Return the (x, y) coordinate for the center point of the cell that contains the specified text.  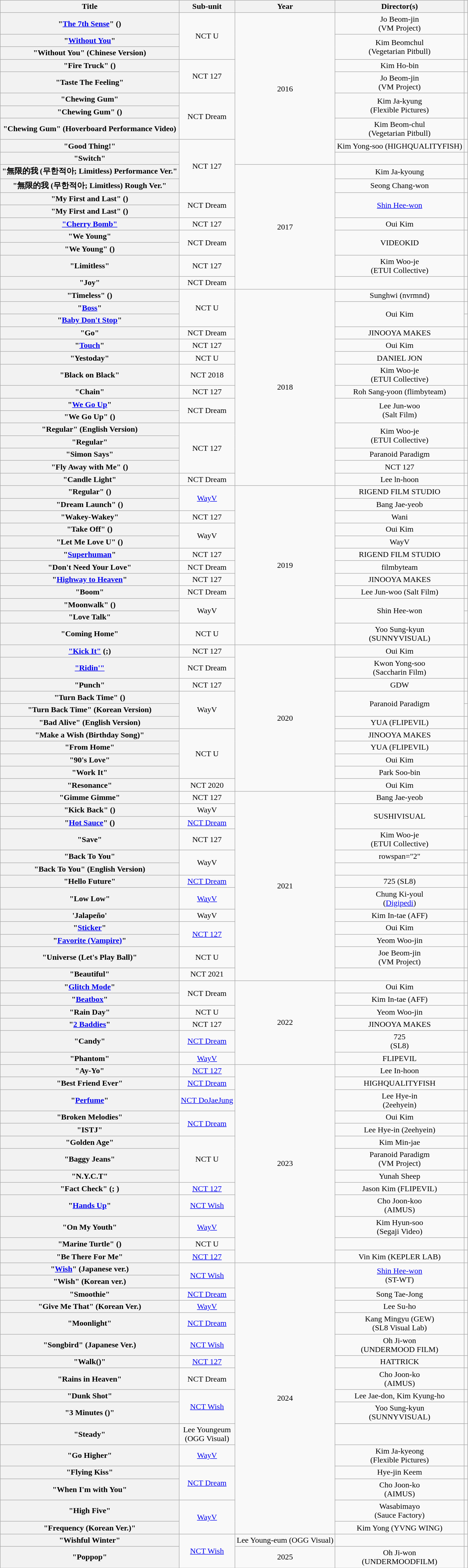
"Fly Away with Me" () (90, 467)
"Phantom" (90, 1058)
"Golden Age" (90, 1142)
HATTRICK (400, 1362)
NCT 2021 (207, 974)
'Jalapeño' (90, 915)
Kim Ho-bin (400, 65)
Cho Joon-koo(AIMUS) (400, 1205)
"We Go Up" () (90, 417)
Lee Hye-in(2eehyein) (400, 1100)
"Kick Back" () (90, 810)
"2 Baddies" (90, 1024)
"Rains in Heaven" (90, 1379)
NCT DoJaeJung (207, 1100)
"無限的我 (무한적아; Limitless) Performance Ver." (90, 172)
"Touch" (90, 345)
"Beatbox" (90, 999)
NCT 2018 (207, 375)
Title (90, 7)
"Let Me Love U" () (90, 542)
"Walk()" (90, 1362)
"Poppop" (90, 1557)
"Chain" (90, 392)
"Make a Wish (Birthday Song)" (90, 735)
"Good Thing!" (90, 146)
2021 (285, 886)
Oh Ji-won(UNDERMOOD FILM) (400, 1345)
Roh Sang-yoon (flimbyteam) (400, 392)
"Taste The Feeling" (90, 82)
Wani (400, 517)
Chung Ki-youl(Digipedi) (400, 898)
"Wish" (Japanese ver.) (90, 1269)
"Kick It" (;) (90, 651)
Song Tae-Jong (400, 1294)
2023 (285, 1164)
"Chewing Gum" (Hoverboard Performance Video) (90, 129)
Lee Hye-in (2eehyein) (400, 1130)
Kim Yong-soo (HIGHQUALITYFISH) (400, 146)
"Hello Future" (90, 881)
"When I'm with You" (90, 1489)
"Hands Up" (90, 1205)
"Broken Melodies" (90, 1117)
"Dream Launch" () (90, 504)
Lee Su-ho (400, 1307)
"Don't Need Your Love" (90, 567)
"無限的我 (무한적아; Limitless) Rough Ver." (90, 185)
"Marine Turtle" () (90, 1244)
725 (SL8) (400, 881)
"We Young" () (90, 249)
2017 (285, 227)
Lee In-hoon (400, 1071)
"Be There For Me" (90, 1256)
"Timeless" () (90, 295)
"Flying Kiss" (90, 1472)
"Frequency (Korean Ver.)" (90, 1528)
"Wakey-Wakey" (90, 517)
Jason Kim (FLIPEVIL) (400, 1189)
"Boom" (90, 592)
"Go" (90, 333)
"Baggy Jeans" (90, 1159)
2019 (285, 565)
"Give Me That" (Korean Ver.) (90, 1307)
"Fire Truck" () (90, 65)
"High Five" (90, 1510)
Kim Beomchul(Vegetarian Pitbull) (400, 47)
"Turn Back Time" (Korean Version) (90, 710)
filmbyteam (400, 567)
HIGHQUALITYFISH (400, 1083)
VIDEOKID (400, 243)
Lee Jun-woo (Salt Film) (400, 592)
Kim Beom-chul(Vegetarian Pitbull) (400, 129)
Sub-unit (207, 7)
Lee Jun-woo(Salt Film) (400, 410)
"3 Minutes ()" (90, 1412)
"Glitch Mode" (90, 987)
Lee ln-hoon (400, 479)
2018 (285, 387)
"Smoothie" (90, 1294)
Wasabimayo(Sauce Factory) (400, 1510)
"Boss" (90, 308)
Kim Yong (YVNG WING) (400, 1528)
"Beautiful" (90, 974)
"Yestoday" (90, 358)
Vin Kim (KEPLER LAB) (400, 1256)
"90's Love" (90, 760)
"Coming Home" (90, 634)
"Moonlight" (90, 1324)
"Take Off" () (90, 529)
Kang Mingyu (GEW)(SL8 Visual Lab) (400, 1324)
Kim Min-jae (400, 1142)
Lee Jae-don, Kim Kyung-ho (400, 1396)
"Low Low" (90, 898)
"Hot Sauce" () (90, 822)
DANIEL JON (400, 358)
"Steady" (90, 1434)
"Favorite (Vampire)" (90, 940)
"Wish" (Korean ver.) (90, 1281)
"Regular" (90, 442)
"Ridin'" (90, 668)
SUSHIVISUAL (400, 816)
"Best Friend Ever" (90, 1083)
"Regular" (English Version) (90, 429)
"On My Youth" (90, 1227)
"Dunk Shot" (90, 1396)
Kim Hyun-soo(Segaji Video) (400, 1227)
"Chewing Gum" (90, 99)
"Cherry Bomb" (90, 224)
NCT 2020 (207, 785)
"Universe (Let's Play Ball)" (90, 957)
"Moonwalk" () (90, 605)
Oh Ji-won(UNDERMOODFILM) (400, 1557)
"Without You" (Chinese Version) (90, 53)
"Limitless" (90, 266)
"N.Y.C.T" (90, 1176)
"Baby Don't Stop" (90, 320)
"Back To You" (English Version) (90, 869)
2024 (285, 1398)
"Go Higher" (90, 1455)
"Resonance" (90, 785)
Shin Hee-won(ST-WT) (400, 1275)
"Love Talk" (90, 617)
"Songbird" (Japanese Ver.) (90, 1345)
"We Young" (90, 236)
Kwon Yong-soo(Saccharin Film) (400, 668)
"We Go Up" (90, 404)
"Chewing Gum" () (90, 112)
Joe Beom-jin(VM Project) (400, 957)
"From Home" (90, 747)
Kim Ja-kyoung (400, 172)
"Sticker" (90, 928)
Lee Youngeum(OGG Visual) (207, 1434)
"Ay-Yo" (90, 1071)
"Without You" (90, 40)
"Candy" (90, 1041)
"Save" (90, 840)
"Candle Light" (90, 479)
Sunghwi (nvrmnd) (400, 295)
"Back To You" (90, 856)
2016 (285, 89)
"Work It" (90, 772)
"ISTJ" (90, 1130)
"Simon Says" (90, 454)
"Black on Black" (90, 375)
Lee Young-eum (OGG Visual) (285, 1540)
2022 (285, 1023)
"Wishful Winter" (90, 1540)
Kim Ja-kyeong(Flexible Pictures) (400, 1455)
"Gimme Gimme" (90, 797)
"Joy" (90, 283)
"Bad Alive" (English Version) (90, 722)
"Perfume" (90, 1100)
Yunah Sheep (400, 1176)
"Rain Day" (90, 1012)
Seong Chang-won (400, 185)
Year (285, 7)
2025 (285, 1557)
"Highway to Heaven" (90, 579)
rowspan="2" (400, 856)
Paranoid Paradigm(VM Project) (400, 1159)
"Regular" () (90, 492)
Hye-jin Keem (400, 1472)
725(SL8) (400, 1041)
"The 7th Sense" () (90, 24)
Director(s) (400, 7)
FLIPEVIL (400, 1058)
Kim Ja-kyung(Flexible Pictures) (400, 106)
2020 (285, 718)
"Punch" (90, 685)
"Fact Check" (; ) (90, 1189)
Park Soo-bin (400, 772)
"Turn Back Time" () (90, 697)
"Switch" (90, 158)
GDW (400, 685)
"Superhuman" (90, 554)
